Pinpoint the cell where the given text exists, returning its [x, y] midpoint coordinate. 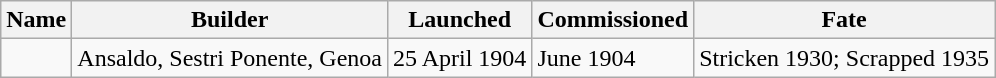
Name [36, 20]
25 April 1904 [459, 58]
Builder [230, 20]
Stricken 1930; Scrapped 1935 [844, 58]
Fate [844, 20]
Launched [459, 20]
Ansaldo, Sestri Ponente, Genoa [230, 58]
June 1904 [613, 58]
Commissioned [613, 20]
